Return [x, y] of the center of cell containing provided text 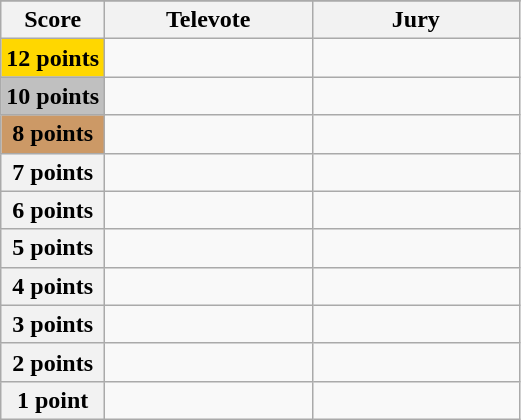
3 points [53, 324]
1 point [53, 400]
6 points [53, 210]
5 points [53, 248]
Televote [209, 20]
8 points [53, 134]
10 points [53, 96]
7 points [53, 172]
4 points [53, 286]
Score [53, 20]
Jury [416, 20]
12 points [53, 58]
2 points [53, 362]
